Output the (X, Y) coordinate of the center of the cell containing the given text.  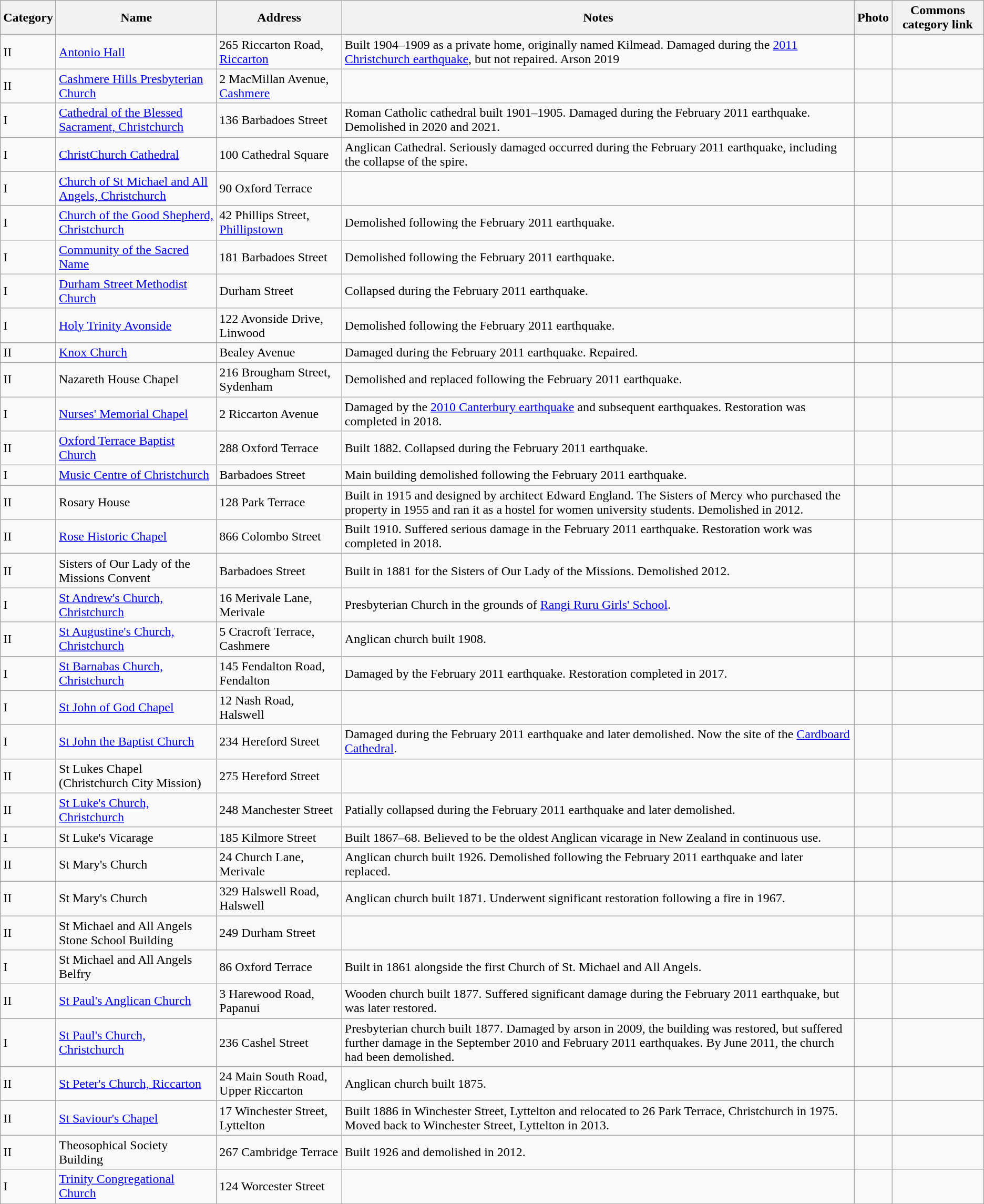
288 Oxford Terrace (279, 448)
Photo (874, 18)
124 Worcester Street (279, 1186)
Cashmere Hills Presbyterian Church (136, 86)
265 Riccarton Road, Riccarton (279, 52)
Address (279, 18)
Church of the Good Shepherd, Christchurch (136, 223)
275 Hereford Street (279, 776)
Anglican church built 1908. (598, 639)
12 Nash Road, Halswell (279, 708)
St Luke's Vicarage (136, 837)
128 Park Terrace (279, 503)
Theosophical Society Building (136, 1152)
Oxford Terrace Baptist Church (136, 448)
Holy Trinity Avonside (136, 325)
Church of St Michael and All Angels, Christchurch (136, 188)
185 Kilmore Street (279, 837)
181 Barbadoes Street (279, 257)
Demolished and replaced following the February 2011 earthquake. (598, 380)
5 Cracroft Terrace, Cashmere (279, 639)
Anglican church built 1926. Demolished following the February 2011 earthquake and later replaced. (598, 864)
St Michael and All Angels Stone School Building (136, 933)
267 Cambridge Terrace (279, 1152)
216 Brougham Street, Sydenham (279, 380)
Category (28, 18)
ChristChurch Cathedral (136, 155)
Nazareth House Chapel (136, 380)
Main building demolished following the February 2011 earthquake. (598, 475)
Rose Historic Chapel (136, 536)
90 Oxford Terrace (279, 188)
St Andrew's Church, Christchurch (136, 605)
St John of God Chapel (136, 708)
Durham Street (279, 291)
Music Centre of Christchurch (136, 475)
Community of the Sacred Name (136, 257)
St Barnabas Church, Christchurch (136, 673)
Trinity Congregational Church (136, 1186)
236 Cashel Street (279, 1043)
Built 1867–68. Believed to be the oldest Anglican vicarage in New Zealand in continuous use. (598, 837)
248 Manchester Street (279, 810)
St Peter's Church, Riccarton (136, 1084)
Rosary House (136, 503)
Notes (598, 18)
866 Colombo Street (279, 536)
122 Avonside Drive, Linwood (279, 325)
100 Cathedral Square (279, 155)
Commons category link (938, 18)
St Saviour's Chapel (136, 1118)
Built 1910. Suffered serious damage in the February 2011 earthquake. Restoration work was completed in 2018. (598, 536)
136 Barbadoes Street (279, 120)
St John the Baptist Church (136, 741)
Cathedral of the Blessed Sacrament, Christchurch (136, 120)
Built 1882. Collapsed during the February 2011 earthquake. (598, 448)
Sisters of Our Lady of the Missions Convent (136, 571)
Durham Street Methodist Church (136, 291)
2 MacMillan Avenue, Cashmere (279, 86)
234 Hereford Street (279, 741)
3 Harewood Road, Papanui (279, 1001)
St Augustine's Church, Christchurch (136, 639)
Built 1904–1909 as a private home, originally named Kilmead. Damaged during the 2011 Christchurch earthquake, but not repaired. Arson 2019 (598, 52)
St Michael and All Angels Belfry (136, 967)
Roman Catholic cathedral built 1901–1905. Damaged during the February 2011 earthquake. Demolished in 2020 and 2021. (598, 120)
Bealey Avenue (279, 352)
St Luke's Church, Christchurch (136, 810)
329 Halswell Road, Halswell (279, 898)
Built in 1881 for the Sisters of Our Lady of the Missions. Demolished 2012. (598, 571)
Built in 1861 alongside the first Church of St. Michael and All Angels. (598, 967)
Knox Church (136, 352)
86 Oxford Terrace (279, 967)
Wooden church built 1877. Suffered significant damage during the February 2011 earthquake, but was later restored. (598, 1001)
24 Main South Road, Upper Riccarton (279, 1084)
145 Fendalton Road, Fendalton (279, 673)
Presbyterian Church in the grounds of Rangi Ruru Girls' School. (598, 605)
Nurses' Memorial Chapel (136, 413)
Damaged by the February 2011 earthquake. Restoration completed in 2017. (598, 673)
Damaged by the 2010 Canterbury earthquake and subsequent earthquakes. Restoration was completed in 2018. (598, 413)
St Lukes Chapel (Christchurch City Mission) (136, 776)
Anglican church built 1875. (598, 1084)
Patially collapsed during the February 2011 earthquake and later demolished. (598, 810)
17 Winchester Street, Lyttelton (279, 1118)
Built 1926 and demolished in 2012. (598, 1152)
St Paul's Anglican Church (136, 1001)
Antonio Hall (136, 52)
Damaged during the February 2011 earthquake and later demolished. Now the site of the Cardboard Cathedral. (598, 741)
Collapsed during the February 2011 earthquake. (598, 291)
Anglican Cathedral. Seriously damaged occurred during the February 2011 earthquake, including the collapse of the spire. (598, 155)
St Paul's Church, Christchurch (136, 1043)
Name (136, 18)
Damaged during the February 2011 earthquake. Repaired. (598, 352)
42 Phillips Street, Phillipstown (279, 223)
2 Riccarton Avenue (279, 413)
249 Durham Street (279, 933)
Anglican church built 1871. Underwent significant restoration following a fire in 1967. (598, 898)
16 Merivale Lane, Merivale (279, 605)
24 Church Lane, Merivale (279, 864)
